Return the (x, y) coordinate for the center point of the cell that contains the specified text.  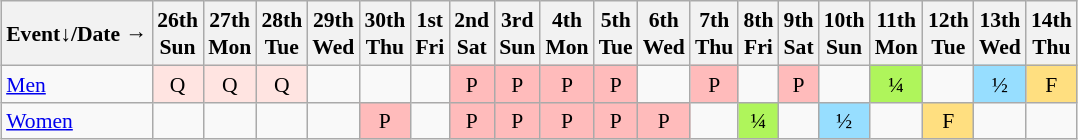
27thMon (230, 33)
26thSun (178, 33)
Men (76, 84)
4thMon (566, 33)
1stFri (430, 33)
6thWed (664, 33)
Women (76, 120)
7thThu (714, 33)
9thSat (799, 33)
3rdSun (517, 33)
Event↓/Date → (76, 33)
28thTue (282, 33)
5thTue (616, 33)
11thMon (896, 33)
14thThu (1052, 33)
29thWed (333, 33)
30thThu (384, 33)
8thFri (758, 33)
12thTue (948, 33)
13thWed (1000, 33)
10thSun (844, 33)
2ndSat (472, 33)
